Output the [x, y] coordinate of the center of the cell containing the given text.  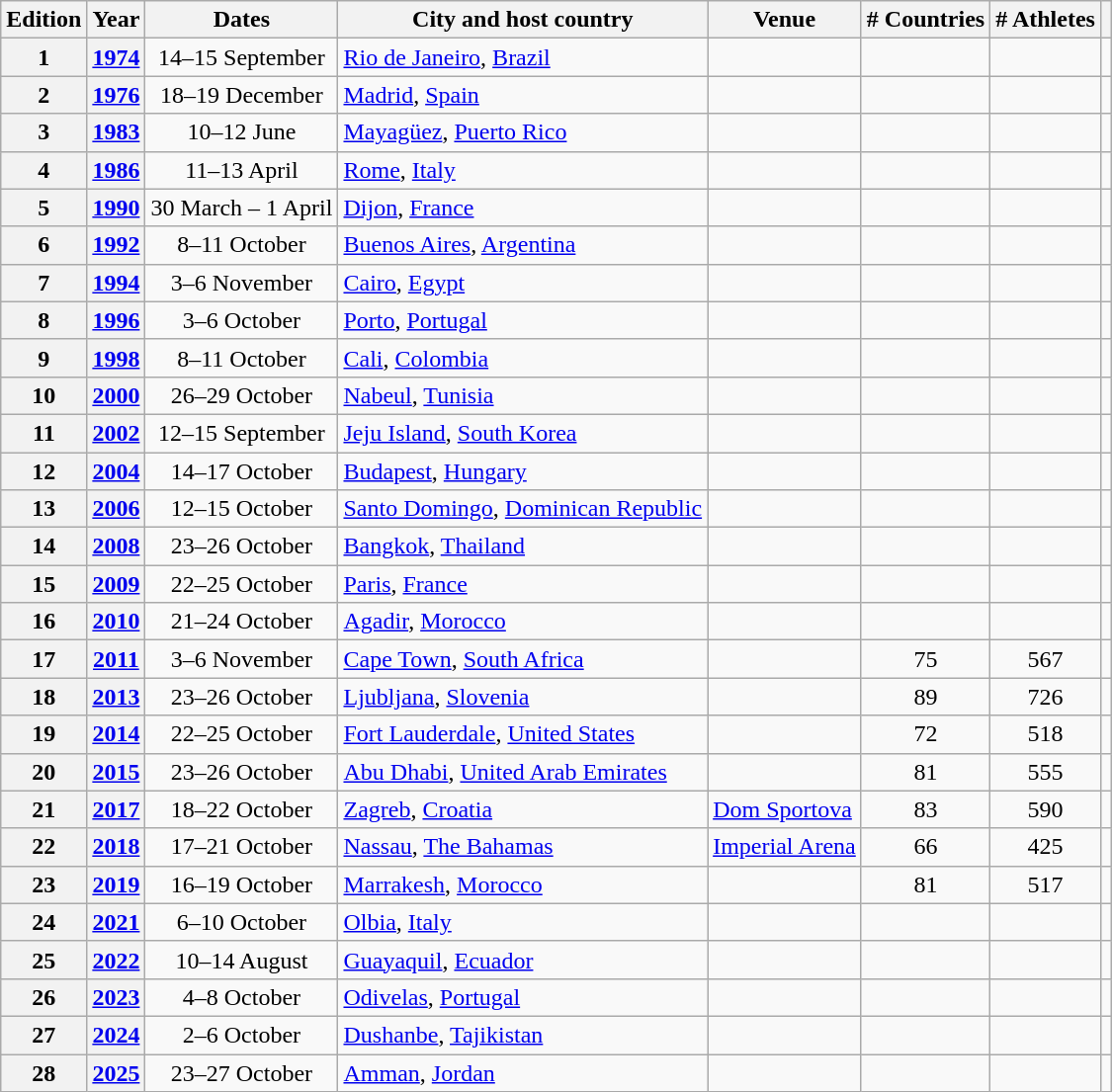
72 [925, 734]
Jeju Island, South Korea [523, 433]
2002 [117, 433]
City and host country [523, 20]
23 [43, 884]
3 [43, 132]
1 [43, 57]
2014 [117, 734]
14 [43, 546]
17 [43, 659]
Amman, Jordan [523, 1072]
Abu Dhabi, United Arab Emirates [523, 772]
1992 [117, 245]
30 March – 1 April [241, 208]
2009 [117, 584]
Mayagüez, Puerto Rico [523, 132]
14–15 September [241, 57]
2015 [117, 772]
4 [43, 170]
1996 [117, 320]
Venue [785, 20]
2013 [117, 697]
10–12 June [241, 132]
2010 [117, 622]
75 [925, 659]
2008 [117, 546]
726 [1046, 697]
Cairo, Egypt [523, 283]
Ljubljana, Slovenia [523, 697]
12 [43, 471]
1990 [117, 208]
7 [43, 283]
518 [1046, 734]
9 [43, 358]
Bangkok, Thailand [523, 546]
6 [43, 245]
27 [43, 1035]
517 [1046, 884]
Edition [43, 20]
2017 [117, 809]
1994 [117, 283]
Paris, France [523, 584]
10 [43, 395]
# Countries [925, 20]
15 [43, 584]
Fort Lauderdale, United States [523, 734]
Imperial Arena [785, 847]
Olbia, Italy [523, 922]
2023 [117, 997]
25 [43, 960]
2011 [117, 659]
2006 [117, 509]
12–15 October [241, 509]
16–19 October [241, 884]
8 [43, 320]
11–13 April [241, 170]
Rio de Janeiro, Brazil [523, 57]
6–10 October [241, 922]
2–6 October [241, 1035]
2021 [117, 922]
18–22 October [241, 809]
1998 [117, 358]
17–21 October [241, 847]
66 [925, 847]
24 [43, 922]
4–8 October [241, 997]
590 [1046, 809]
89 [925, 697]
10–14 August [241, 960]
567 [1046, 659]
18–19 December [241, 95]
1976 [117, 95]
Year [117, 20]
21–24 October [241, 622]
22 [43, 847]
21 [43, 809]
# Athletes [1046, 20]
28 [43, 1072]
555 [1046, 772]
3–6 October [241, 320]
Cali, Colombia [523, 358]
2024 [117, 1035]
Dom Sportova [785, 809]
2025 [117, 1072]
19 [43, 734]
425 [1046, 847]
13 [43, 509]
Odivelas, Portugal [523, 997]
Dijon, France [523, 208]
Guayaquil, Ecuador [523, 960]
23–27 October [241, 1072]
18 [43, 697]
Madrid, Spain [523, 95]
Santo Domingo, Dominican Republic [523, 509]
1986 [117, 170]
Agadir, Morocco [523, 622]
2019 [117, 884]
Cape Town, South Africa [523, 659]
83 [925, 809]
Buenos Aires, Argentina [523, 245]
14–17 October [241, 471]
26 [43, 997]
12–15 September [241, 433]
1974 [117, 57]
1983 [117, 132]
26–29 October [241, 395]
16 [43, 622]
Dates [241, 20]
2000 [117, 395]
Rome, Italy [523, 170]
Dushanbe, Tajikistan [523, 1035]
Budapest, Hungary [523, 471]
Porto, Portugal [523, 320]
Nassau, The Bahamas [523, 847]
20 [43, 772]
11 [43, 433]
5 [43, 208]
2022 [117, 960]
2004 [117, 471]
2018 [117, 847]
2 [43, 95]
Marrakesh, Morocco [523, 884]
Nabeul, Tunisia [523, 395]
Zagreb, Croatia [523, 809]
